Return the [x, y] coordinate for the center point of the cell that contains the specified text.  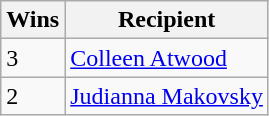
Recipient [167, 20]
Judianna Makovsky [167, 96]
2 [33, 96]
Colleen Atwood [167, 58]
Wins [33, 20]
3 [33, 58]
